Determine the (X, Y) coordinate at the center of the cell enclosing the given text.  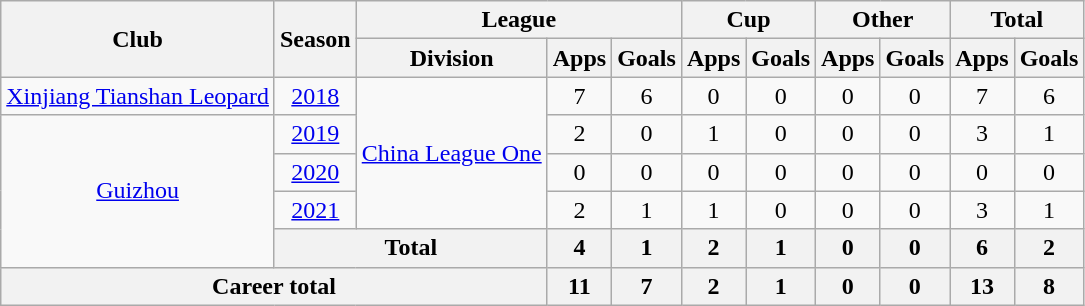
Other (883, 20)
2018 (315, 96)
2019 (315, 134)
8 (1049, 286)
Club (138, 39)
Career total (274, 286)
Guizhou (138, 191)
League (518, 20)
Division (452, 58)
4 (579, 248)
2021 (315, 210)
Season (315, 39)
China League One (452, 153)
2020 (315, 172)
11 (579, 286)
Xinjiang Tianshan Leopard (138, 96)
Cup (748, 20)
13 (982, 286)
